Scan for the cell matching the given text and deliver its (X, Y) coordinate at center. 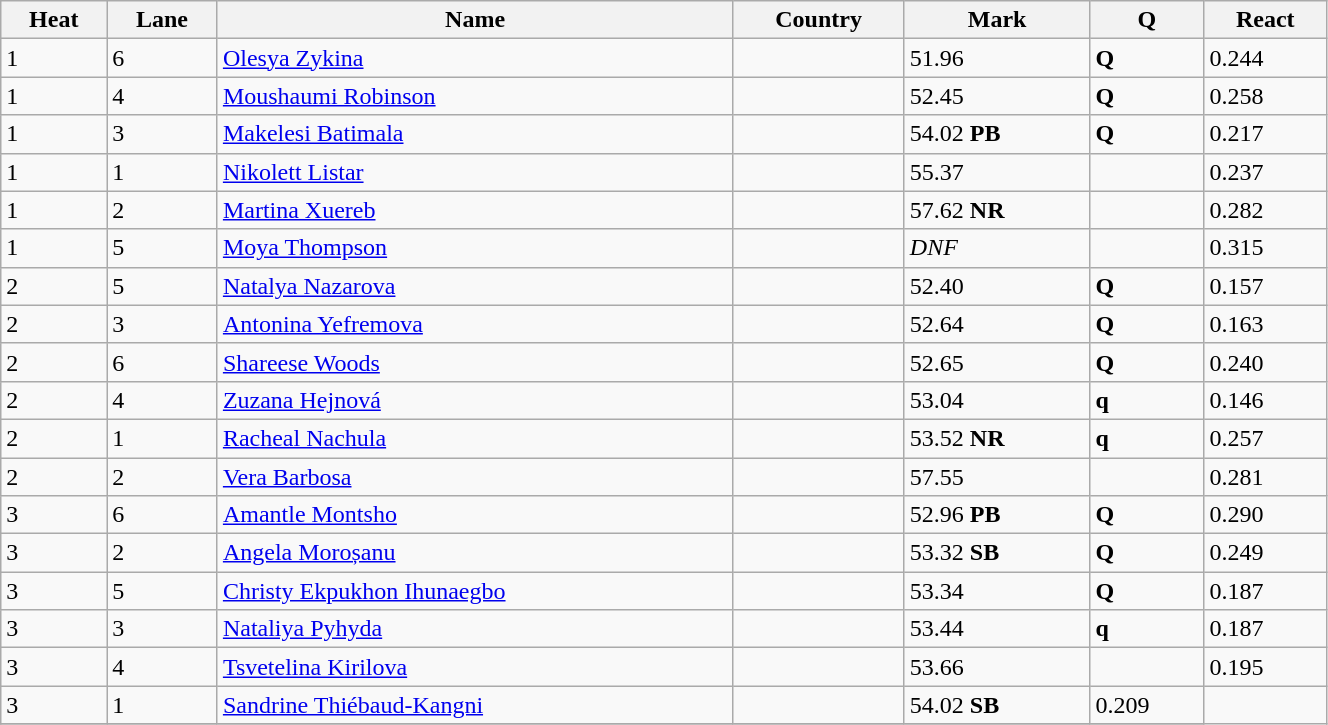
53.66 (997, 667)
51.96 (997, 58)
52.65 (997, 362)
54.02 SB (997, 705)
54.02 PB (997, 134)
Amantle Montsho (474, 515)
Nikolett Listar (474, 172)
53.52 NR (997, 438)
Moya Thompson (474, 248)
Name (474, 20)
52.64 (997, 324)
Mark (997, 20)
Moushaumi Robinson (474, 96)
Heat (54, 20)
Sandrine Thiébaud-Kangni (474, 705)
Lane (162, 20)
Olesya Zykina (474, 58)
0.209 (1147, 705)
55.37 (997, 172)
0.281 (1265, 477)
Christy Ekpukhon Ihunaegbo (474, 591)
Angela Moroșanu (474, 553)
52.45 (997, 96)
0.290 (1265, 515)
57.62 NR (997, 210)
0.163 (1265, 324)
Country (819, 20)
Racheal Nachula (474, 438)
52.40 (997, 286)
0.244 (1265, 58)
Zuzana Hejnová (474, 400)
57.55 (997, 477)
React (1265, 20)
0.146 (1265, 400)
0.257 (1265, 438)
Natalya Nazarova (474, 286)
Martina Xuereb (474, 210)
0.195 (1265, 667)
DNF (997, 248)
52.96 PB (997, 515)
Nataliya Pyhyda (474, 629)
Vera Barbosa (474, 477)
0.157 (1265, 286)
53.04 (997, 400)
0.217 (1265, 134)
0.315 (1265, 248)
Makelesi Batimala (474, 134)
0.237 (1265, 172)
Antonina Yefremova (474, 324)
0.282 (1265, 210)
53.44 (997, 629)
0.240 (1265, 362)
53.32 SB (997, 553)
53.34 (997, 591)
0.258 (1265, 96)
Tsvetelina Kirilova (474, 667)
Shareese Woods (474, 362)
0.249 (1265, 553)
